Extract the [X, Y] coordinate from the center of the cell holding the provided text.  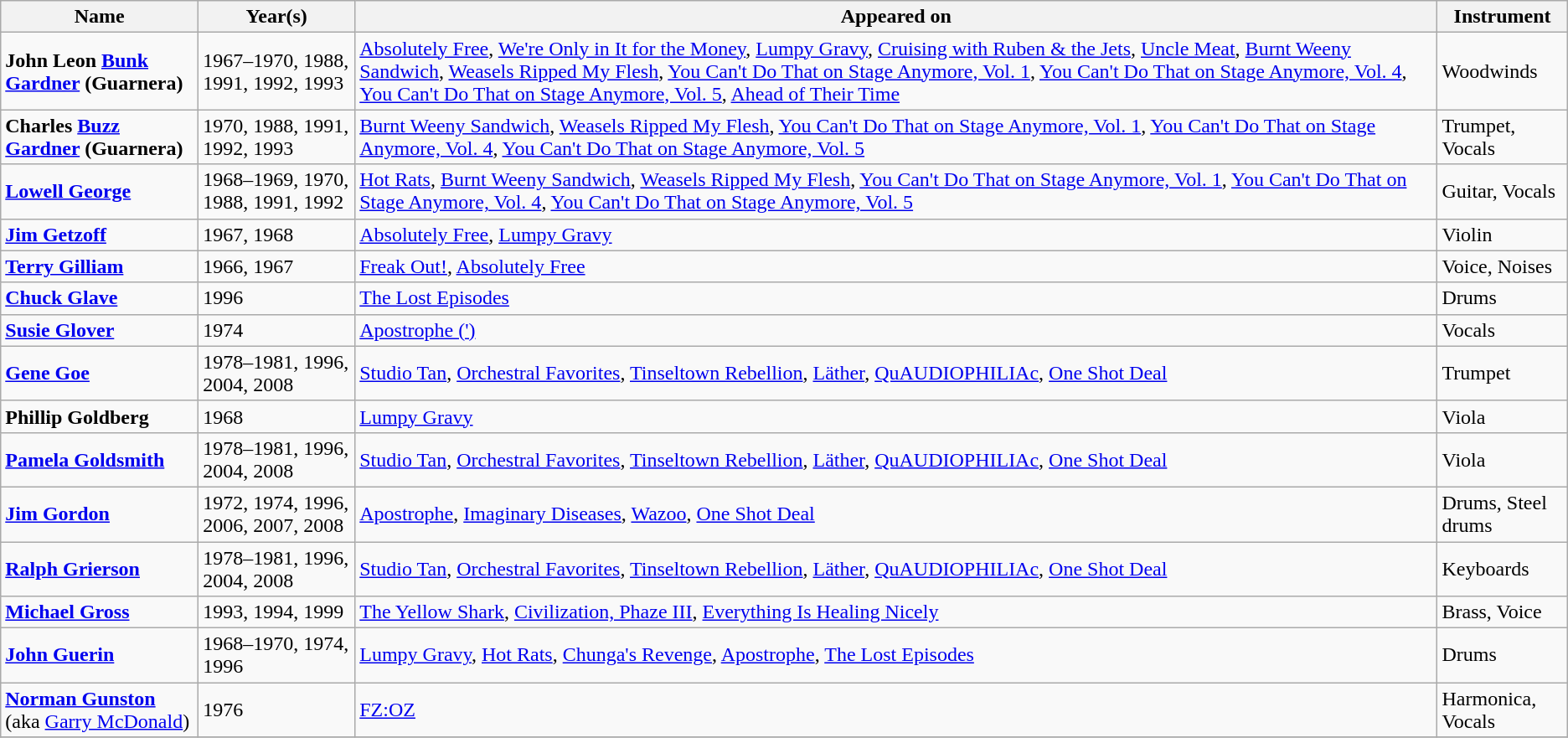
Absolutely Free, Lumpy Gravy [896, 235]
Voice, Noises [1503, 266]
Lumpy Gravy [896, 416]
Appeared on [896, 17]
1993, 1994, 1999 [276, 612]
The Lost Episodes [896, 298]
Instrument [1503, 17]
Apostrophe (') [896, 330]
1996 [276, 298]
Keyboards [1503, 568]
Lumpy Gravy, Hot Rats, Chunga's Revenge, Apostrophe, The Lost Episodes [896, 655]
Phillip Goldberg [100, 416]
Chuck Glave [100, 298]
Jim Getzoff [100, 235]
1966, 1967 [276, 266]
1967, 1968 [276, 235]
Name [100, 17]
Freak Out!, Absolutely Free [896, 266]
FZ:OZ [896, 710]
1972, 1974, 1996, 2006, 2007, 2008 [276, 514]
1968–1969, 1970, 1988, 1991, 1992 [276, 191]
Woodwinds [1503, 71]
Lowell George [100, 191]
Charles Buzz Gardner (Guarnera) [100, 137]
Trumpet [1503, 374]
Violin [1503, 235]
Jim Gordon [100, 514]
1968 [276, 416]
Trumpet, Vocals [1503, 137]
Vocals [1503, 330]
Gene Goe [100, 374]
Apostrophe, Imaginary Diseases, Wazoo, One Shot Deal [896, 514]
1976 [276, 710]
Susie Glover [100, 330]
Drums, Steel drums [1503, 514]
Brass, Voice [1503, 612]
1968–1970, 1974, 1996 [276, 655]
John Leon Bunk Gardner (Guarnera) [100, 71]
Pamela Goldsmith [100, 459]
1967–1970, 1988, 1991, 1992, 1993 [276, 71]
John Guerin [100, 655]
Year(s) [276, 17]
Norman Gunston (aka Garry McDonald) [100, 710]
Michael Gross [100, 612]
1974 [276, 330]
The Yellow Shark, Civilization, Phaze III, Everything Is Healing Nicely [896, 612]
Harmonica, Vocals [1503, 710]
Guitar, Vocals [1503, 191]
Ralph Grierson [100, 568]
1970, 1988, 1991, 1992, 1993 [276, 137]
Terry Gilliam [100, 266]
